Search for the cell housing the specified text and yield its [x, y] center coordinate. 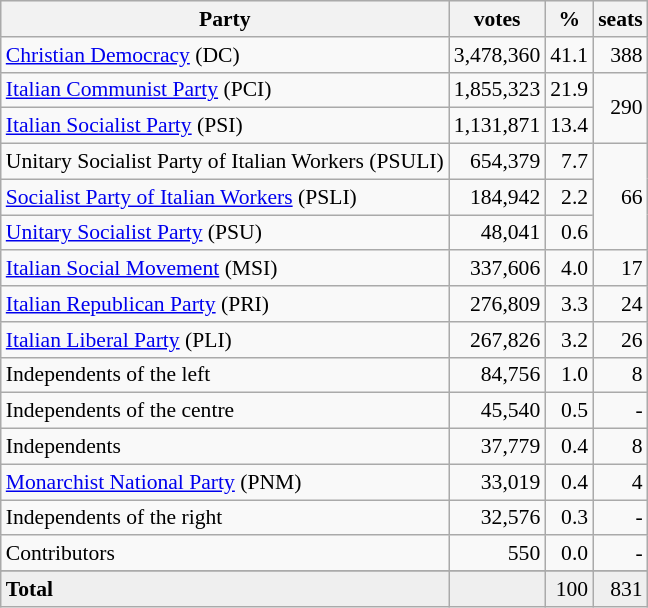
24 [620, 304]
Italian Republican Party (PRI) [225, 304]
% [569, 19]
0.6 [569, 233]
4 [620, 482]
13.4 [569, 126]
votes [497, 19]
550 [497, 554]
Italian Communist Party (PCI) [225, 90]
Total [225, 589]
37,779 [497, 447]
0.3 [569, 518]
32,576 [497, 518]
388 [620, 55]
21.9 [569, 90]
4.0 [569, 269]
0.5 [569, 411]
Independents [225, 447]
66 [620, 198]
0.0 [569, 554]
84,756 [497, 375]
Italian Social Movement (MSI) [225, 269]
184,942 [497, 197]
290 [620, 108]
267,826 [497, 340]
Italian Liberal Party (PLI) [225, 340]
Christian Democracy (DC) [225, 55]
276,809 [497, 304]
Socialist Party of Italian Workers (PSLI) [225, 197]
26 [620, 340]
7.7 [569, 162]
Independents of the centre [225, 411]
Party [225, 19]
Unitary Socialist Party of Italian Workers (PSULI) [225, 162]
Independents of the right [225, 518]
337,606 [497, 269]
2.2 [569, 197]
Independents of the left [225, 375]
48,041 [497, 233]
654,379 [497, 162]
1,131,871 [497, 126]
33,019 [497, 482]
45,540 [497, 411]
100 [569, 589]
17 [620, 269]
3.3 [569, 304]
seats [620, 19]
Unitary Socialist Party (PSU) [225, 233]
Contributors [225, 554]
41.1 [569, 55]
831 [620, 589]
1.0 [569, 375]
1,855,323 [497, 90]
Monarchist National Party (PNM) [225, 482]
Italian Socialist Party (PSI) [225, 126]
3.2 [569, 340]
3,478,360 [497, 55]
